Locate the cell with the specified text and output its [X, Y] center coordinate. 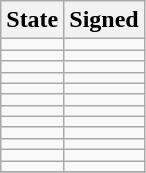
State [32, 20]
Signed [104, 20]
